Scan for the cell matching the given text and deliver its [X, Y] coordinate at center. 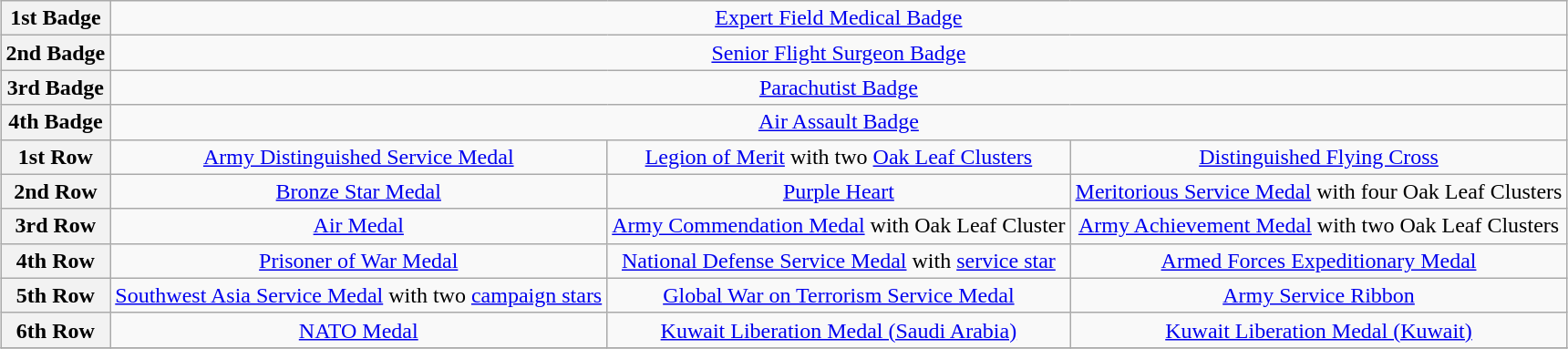
Expert Field Medical Badge [839, 18]
3rd Row [56, 226]
Bronze Star Medal [359, 191]
Distinguished Flying Cross [1318, 157]
Kuwait Liberation Medal (Kuwait) [1318, 330]
6th Row [56, 330]
Global War on Terrorism Service Medal [839, 295]
Armed Forces Expeditionary Medal [1318, 261]
Parachutist Badge [839, 87]
Meritorious Service Medal with four Oak Leaf Clusters [1318, 191]
Prisoner of War Medal [359, 261]
NATO Medal [359, 330]
Senior Flight Surgeon Badge [839, 53]
Army Achievement Medal with two Oak Leaf Clusters [1318, 226]
4th Badge [56, 122]
Purple Heart [839, 191]
2nd Badge [56, 53]
Legion of Merit with two Oak Leaf Clusters [839, 157]
Army Distinguished Service Medal [359, 157]
Southwest Asia Service Medal with two campaign stars [359, 295]
1st Badge [56, 18]
Army Service Ribbon [1318, 295]
Army Commendation Medal with Oak Leaf Cluster [839, 226]
5th Row [56, 295]
Kuwait Liberation Medal (Saudi Arabia) [839, 330]
2nd Row [56, 191]
Air Medal [359, 226]
1st Row [56, 157]
3rd Badge [56, 87]
4th Row [56, 261]
National Defense Service Medal with service star [839, 261]
Air Assault Badge [839, 122]
